Extract the [X, Y] coordinate from the center of the cell holding the provided text.  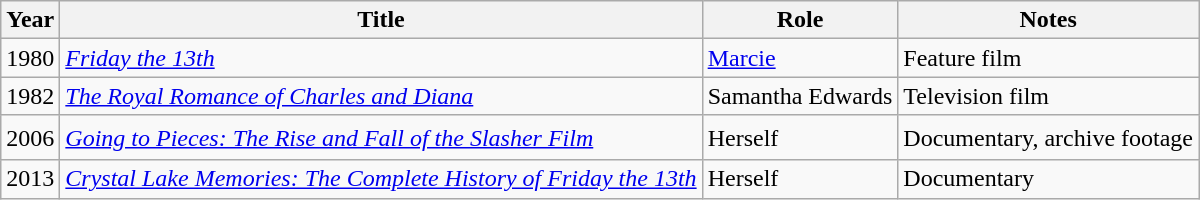
1980 [30, 58]
The Royal Romance of Charles and Diana [381, 96]
Crystal Lake Memories: The Complete History of Friday the 13th [381, 179]
2006 [30, 138]
Documentary, archive footage [1048, 138]
Samantha Edwards [800, 96]
2013 [30, 179]
1982 [30, 96]
Title [381, 20]
Marcie [800, 58]
Friday the 13th [381, 58]
Year [30, 20]
Notes [1048, 20]
Feature film [1048, 58]
Going to Pieces: The Rise and Fall of the Slasher Film [381, 138]
Documentary [1048, 179]
Television film [1048, 96]
Role [800, 20]
